Return the (X, Y) coordinate for the center point of the cell that contains the specified text.  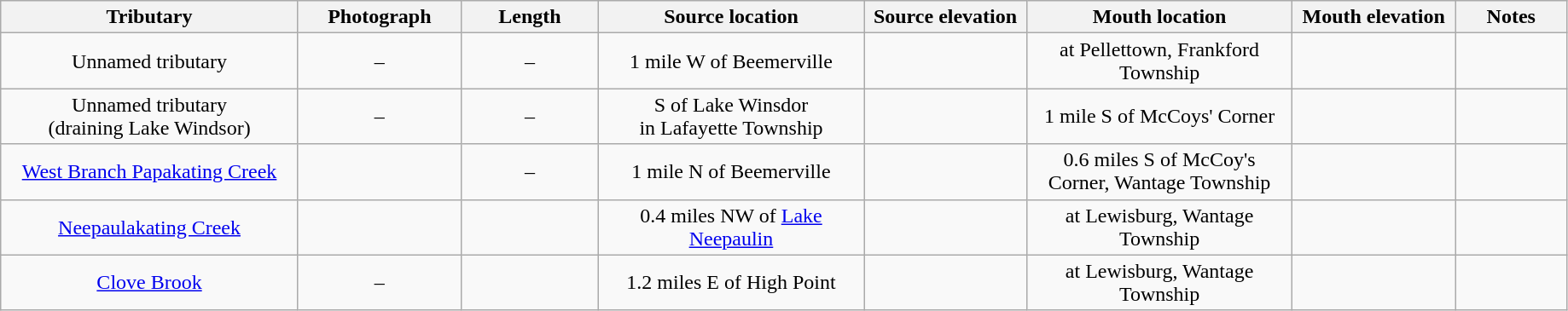
Notes (1512, 17)
1 mile S of McCoys' Corner (1160, 116)
Photograph (379, 17)
1 mile W of Beemerville (730, 61)
Mouth elevation (1373, 17)
1 mile N of Beemerville (730, 172)
0.4 miles NW of Lake Neepaulin (730, 227)
Unnamed tributary(draining Lake Windsor) (150, 116)
at Pellettown, Frankford Township (1160, 61)
Neepaulakating Creek (150, 227)
West Branch Papakating Creek (150, 172)
Mouth location (1160, 17)
Source elevation (945, 17)
Tributary (150, 17)
Source location (730, 17)
S of Lake Winsdorin Lafayette Township (730, 116)
Clove Brook (150, 283)
1.2 miles E of High Point (730, 283)
0.6 miles S of McCoy's Corner, Wantage Township (1160, 172)
Length (529, 17)
Unnamed tributary (150, 61)
